Provide the (X, Y) coordinate of the cell's center where the given text is located.  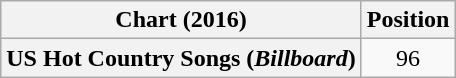
96 (408, 58)
Chart (2016) (181, 20)
US Hot Country Songs (Billboard) (181, 58)
Position (408, 20)
